Locate the cell with the specified text and output its (X, Y) center coordinate. 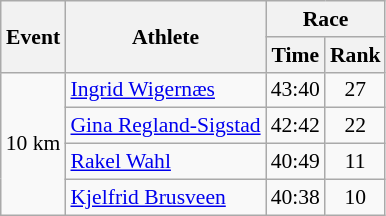
Athlete (165, 36)
10 (356, 197)
Time (296, 55)
Rank (356, 55)
27 (356, 90)
43:40 (296, 90)
Kjelfrid Brusveen (165, 197)
Rakel Wahl (165, 162)
40:38 (296, 197)
Event (34, 36)
11 (356, 162)
Ingrid Wigernæs (165, 90)
22 (356, 126)
42:42 (296, 126)
10 km (34, 143)
Race (326, 19)
40:49 (296, 162)
Gina Regland-Sigstad (165, 126)
